Identify which cell holds the provided text, then report its [x, y] central coordinate. 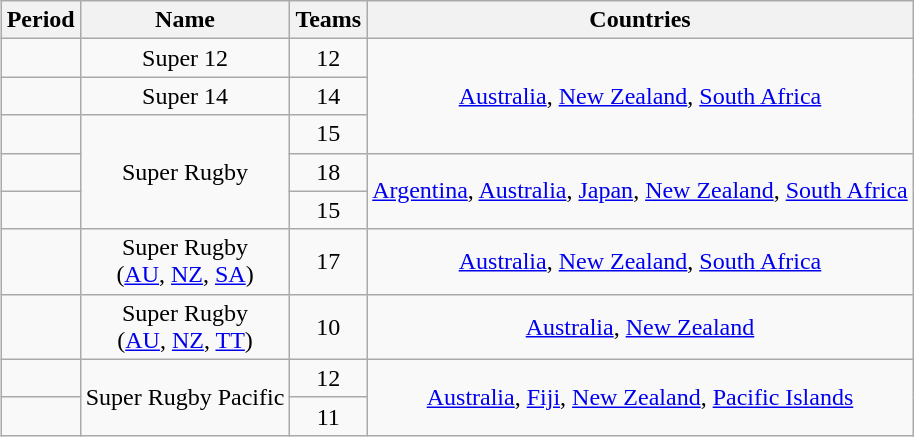
17 [328, 262]
Australia, Fiji, New Zealand, Pacific Islands [640, 397]
Name [185, 20]
Period [40, 20]
14 [328, 96]
Countries [640, 20]
11 [328, 416]
Teams [328, 20]
Super Rugby(AU, NZ, TT) [185, 326]
Super Rugby(AU, NZ, SA) [185, 262]
Super 14 [185, 96]
Super Rugby [185, 172]
10 [328, 326]
Super 12 [185, 58]
Super Rugby Pacific [185, 397]
Argentina, Australia, Japan, New Zealand, South Africa [640, 191]
18 [328, 172]
Australia, New Zealand [640, 326]
